Scan for the cell matching the given text and deliver its [x, y] coordinate at center. 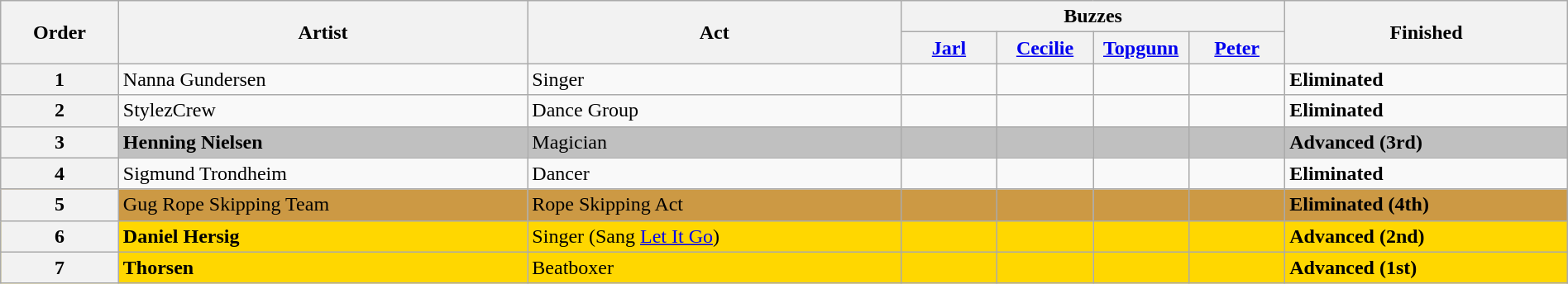
Beatboxer [715, 267]
Sigmund Trondheim [323, 173]
Advanced (2nd) [1427, 236]
Singer (Sang Let It Go) [715, 236]
Advanced (3rd) [1427, 142]
Jarl [949, 48]
Daniel Hersig [323, 236]
7 [60, 267]
Eliminated (4th) [1427, 205]
3 [60, 142]
Dancer [715, 173]
4 [60, 173]
Nanna Gundersen [323, 79]
Topgunn [1141, 48]
5 [60, 205]
Finished [1427, 32]
Advanced (1st) [1427, 267]
Rope Skipping Act [715, 205]
Henning Nielsen [323, 142]
Singer [715, 79]
6 [60, 236]
2 [60, 111]
Buzzes [1092, 17]
Act [715, 32]
Dance Group [715, 111]
Magician [715, 142]
1 [60, 79]
Artist [323, 32]
Gug Rope Skipping Team [323, 205]
Order [60, 32]
Cecilie [1045, 48]
Thorsen [323, 267]
Peter [1237, 48]
StylezCrew [323, 111]
